Return [X, Y] of the center of cell containing provided text 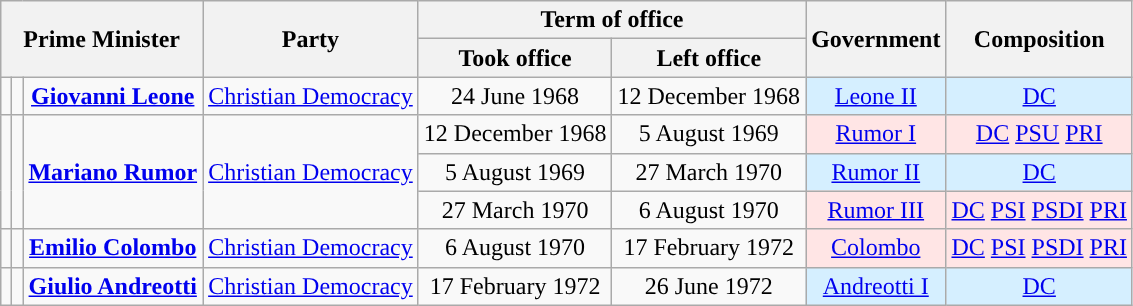
24 June 1968 [515, 96]
Andreotti I [876, 286]
Term of office [612, 20]
Took office [515, 58]
Composition [1039, 39]
Mariano Rumor [113, 172]
Rumor III [876, 210]
Emilio Colombo [113, 248]
Rumor II [876, 172]
26 June 1972 [709, 286]
Colombo [876, 248]
Giulio Andreotti [113, 286]
Rumor I [876, 134]
Party [311, 39]
Leone II [876, 96]
Government [876, 39]
Left office [709, 58]
Prime Minister [102, 39]
Giovanni Leone [113, 96]
DC PSU PRI [1039, 134]
